Identify which cell holds the provided text, then report its [X, Y] central coordinate. 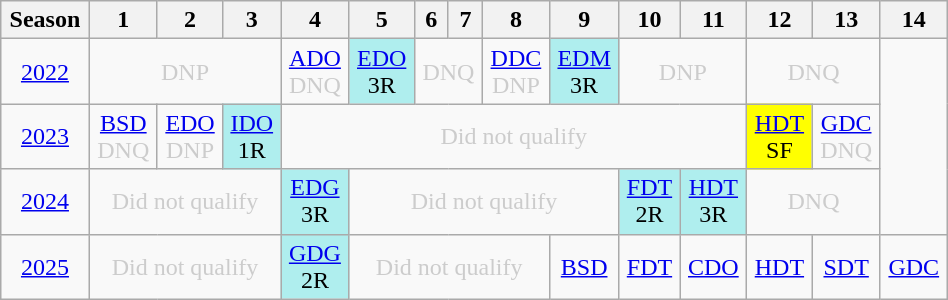
FDT2R [650, 202]
DDCDNP [516, 72]
HDT3R [714, 202]
1 [123, 20]
GDC [914, 266]
14 [914, 20]
8 [516, 20]
EDO3R [382, 72]
9 [584, 20]
SDT [846, 266]
2 [190, 20]
Season [45, 20]
GDCDNQ [846, 136]
2024 [45, 202]
6 [431, 20]
HDT [780, 266]
IDO1R [252, 136]
7 [465, 20]
10 [650, 20]
BSDDNQ [123, 136]
2022 [45, 72]
EDODNP [190, 136]
2025 [45, 266]
5 [382, 20]
CDO [714, 266]
FDT [650, 266]
GDG2R [315, 266]
2023 [45, 136]
HDTSF [780, 136]
12 [780, 20]
11 [714, 20]
3 [252, 20]
ADODNQ [315, 72]
EDM3R [584, 72]
4 [315, 20]
13 [846, 20]
EDG3R [315, 202]
BSD [584, 266]
